Capture the cell that displays the provided text and extract its (X, Y) central coordinate. 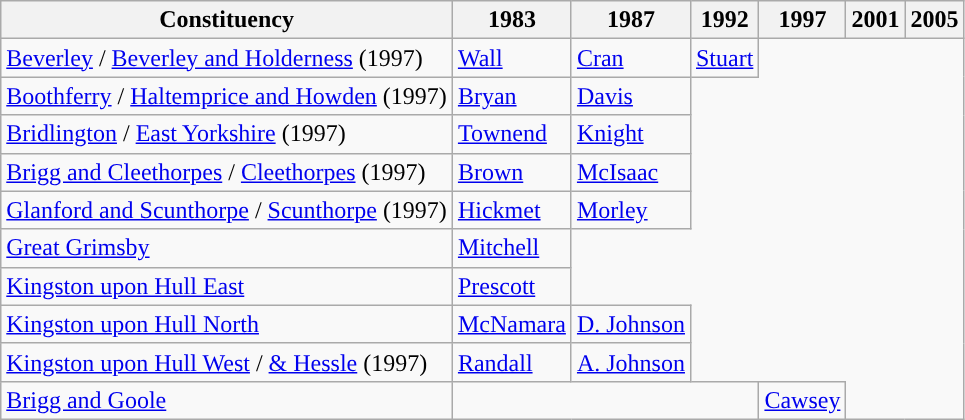
Boothferry / Haltemprice and Howden (1997) (227, 96)
Great Grimsby (227, 248)
McNamara (512, 324)
Cran (630, 58)
Mitchell (512, 248)
1992 (724, 20)
Kingston upon Hull East (227, 286)
Cawsey (802, 400)
2005 (934, 20)
Stuart (724, 58)
Morley (630, 210)
2001 (876, 20)
Constituency (227, 20)
Knight (630, 134)
Bryan (512, 96)
Wall (512, 58)
D. Johnson (630, 324)
Glanford and Scunthorpe / Scunthorpe (1997) (227, 210)
1997 (802, 20)
1987 (630, 20)
A. Johnson (630, 362)
Hickmet (512, 210)
1983 (512, 20)
Bridlington / East Yorkshire (1997) (227, 134)
Kingston upon Hull West / & Hessle (1997) (227, 362)
Randall (512, 362)
Prescott (512, 286)
Brigg and Cleethorpes / Cleethorpes (1997) (227, 172)
Kingston upon Hull North (227, 324)
Beverley / Beverley and Holderness (1997) (227, 58)
Brigg and Goole (227, 400)
Brown (512, 172)
Davis (630, 96)
McIsaac (630, 172)
Townend (512, 134)
